Output the (x, y) coordinate of the center of the cell containing the given text.  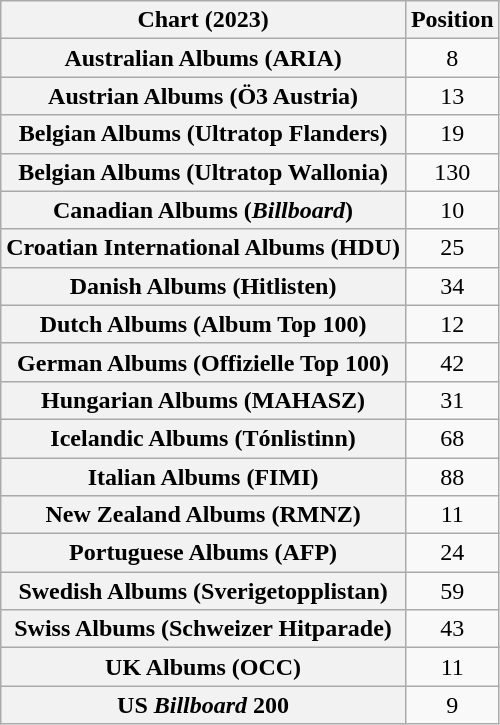
Dutch Albums (Album Top 100) (204, 324)
12 (452, 324)
Danish Albums (Hitlisten) (204, 286)
31 (452, 400)
US Billboard 200 (204, 705)
Swiss Albums (Schweizer Hitparade) (204, 629)
68 (452, 438)
Position (452, 20)
German Albums (Offizielle Top 100) (204, 362)
UK Albums (OCC) (204, 667)
43 (452, 629)
Austrian Albums (Ö3 Austria) (204, 96)
24 (452, 553)
10 (452, 210)
88 (452, 477)
Croatian International Albums (HDU) (204, 248)
Australian Albums (ARIA) (204, 58)
Canadian Albums (Billboard) (204, 210)
42 (452, 362)
9 (452, 705)
25 (452, 248)
Chart (2023) (204, 20)
Italian Albums (FIMI) (204, 477)
Icelandic Albums (Tónlistinn) (204, 438)
13 (452, 96)
19 (452, 134)
34 (452, 286)
Belgian Albums (Ultratop Flanders) (204, 134)
59 (452, 591)
New Zealand Albums (RMNZ) (204, 515)
8 (452, 58)
Belgian Albums (Ultratop Wallonia) (204, 172)
Swedish Albums (Sverigetopplistan) (204, 591)
130 (452, 172)
Portuguese Albums (AFP) (204, 553)
Hungarian Albums (MAHASZ) (204, 400)
